From the cell containing the given text, extract its center point as [x, y] coordinate. 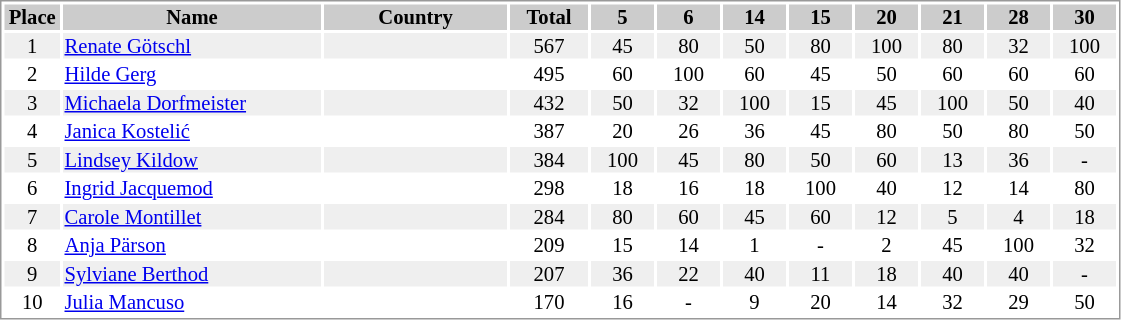
Place [32, 17]
Ingrid Jacquemod [192, 189]
Julia Mancuso [192, 303]
22 [688, 274]
29 [1018, 303]
298 [549, 189]
209 [549, 245]
567 [549, 46]
7 [32, 217]
10 [32, 303]
432 [549, 103]
30 [1084, 17]
Janica Kostelić [192, 131]
Sylviane Berthod [192, 274]
21 [952, 17]
170 [549, 303]
Carole Montillet [192, 217]
Michaela Dorfmeister [192, 103]
11 [820, 274]
387 [549, 131]
284 [549, 217]
28 [1018, 17]
Name [192, 17]
8 [32, 245]
Lindsey Kildow [192, 160]
384 [549, 160]
Total [549, 17]
26 [688, 131]
Anja Pärson [192, 245]
3 [32, 103]
207 [549, 274]
13 [952, 160]
Country [416, 17]
Hilde Gerg [192, 75]
495 [549, 75]
Renate Götschl [192, 46]
